Output the (X, Y) coordinate of the center of the cell containing the given text.  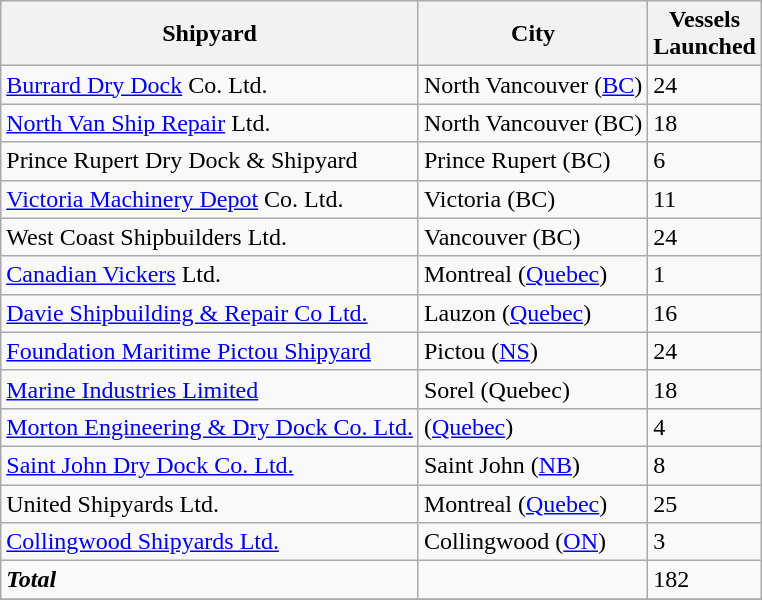
16 (705, 313)
Prince Rupert Dry Dock & Shipyard (210, 161)
Pictou (NS) (532, 351)
West Coast Shipbuilders Ltd. (210, 237)
City (532, 34)
3 (705, 542)
North Van Ship Repair Ltd. (210, 123)
8 (705, 465)
Davie Shipbuilding & Repair Co Ltd. (210, 313)
Collingwood Shipyards Ltd. (210, 542)
Total (210, 580)
VesselsLaunched (705, 34)
Burrard Dry Dock Co. Ltd. (210, 85)
(Quebec) (532, 427)
Foundation Maritime Pictou Shipyard (210, 351)
Victoria Machinery Depot Co. Ltd. (210, 199)
Sorel (Quebec) (532, 389)
United Shipyards Ltd. (210, 503)
6 (705, 161)
11 (705, 199)
Shipyard (210, 34)
4 (705, 427)
1 (705, 275)
Collingwood (ON) (532, 542)
Vancouver (BC) (532, 237)
Lauzon (Quebec) (532, 313)
Canadian Vickers Ltd. (210, 275)
Morton Engineering & Dry Dock Co. Ltd. (210, 427)
Saint John (NB) (532, 465)
Victoria (BC) (532, 199)
Saint John Dry Dock Co. Ltd. (210, 465)
Marine Industries Limited (210, 389)
Prince Rupert (BC) (532, 161)
25 (705, 503)
182 (705, 580)
